Identify which cell holds the provided text, then report its [x, y] central coordinate. 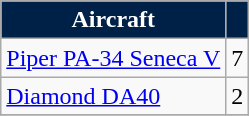
2 [238, 96]
7 [238, 58]
Aircraft [114, 20]
Piper PA-34 Seneca V [114, 58]
Diamond DA40 [114, 96]
